Extract the [x, y] coordinate from the center of the cell holding the provided text.  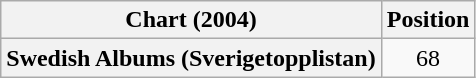
Swedish Albums (Sverigetopplistan) [191, 58]
Position [428, 20]
68 [428, 58]
Chart (2004) [191, 20]
